Detect which cell encompasses the target text, then output its (X, Y) center coordinate. 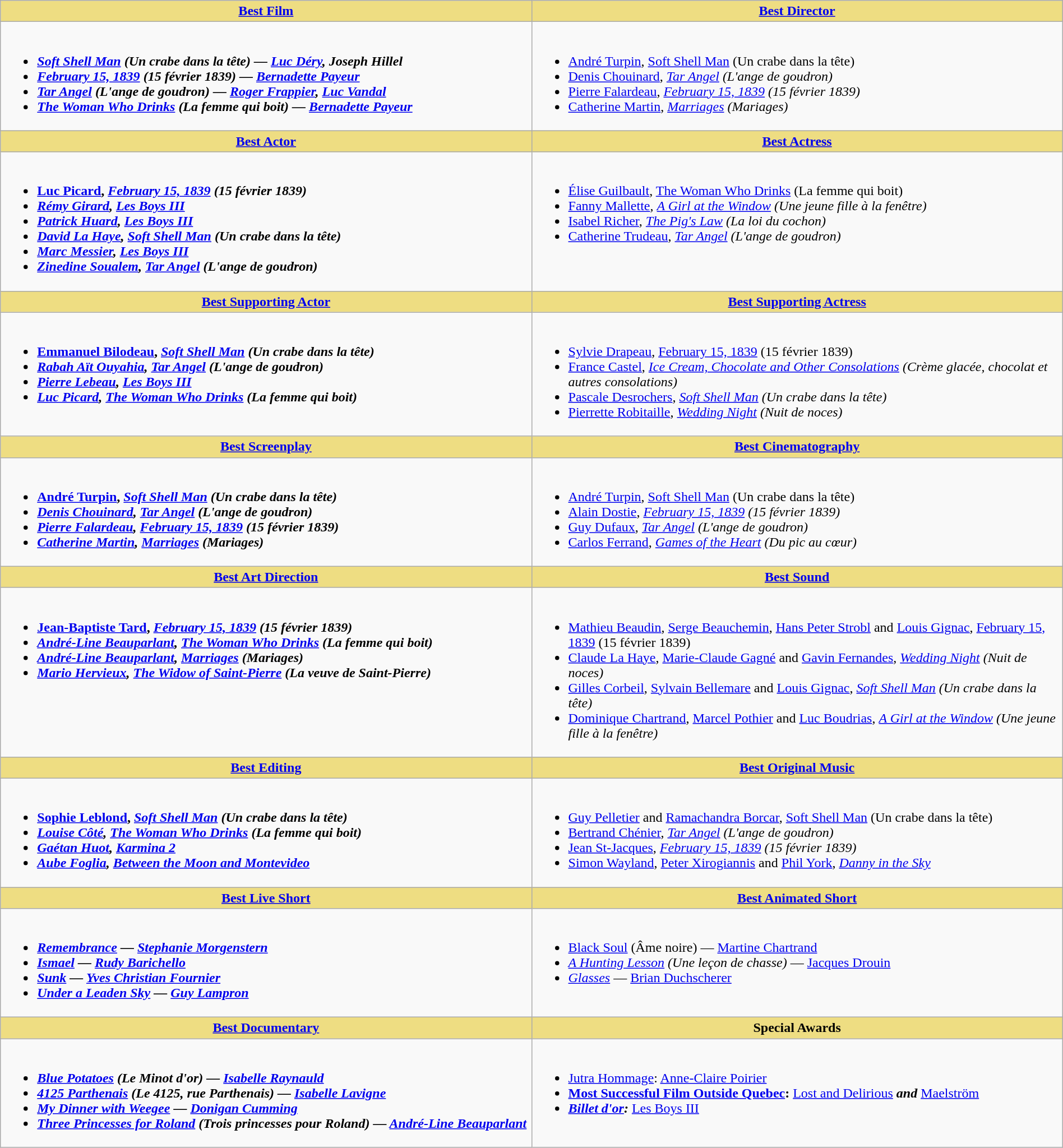
Best Cinematography (797, 447)
Best Documentary (266, 1028)
Remembrance — Stephanie MorgensternIsmael — Rudy BarichelloSunk — Yves Christian FournierUnder a Leaden Sky — Guy Lampron (266, 963)
Best Supporting Actor (266, 302)
Best Sound (797, 577)
Best Original Music (797, 767)
Best Actress (797, 141)
Best Director (797, 11)
Best Supporting Actress (797, 302)
Best Animated Short (797, 897)
Special Awards (797, 1028)
Jutra Hommage: Anne-Claire PoirierMost Successful Film Outside Quebec: Lost and Delirious and MaelströmBillet d'or: Les Boys III (797, 1093)
Best Art Direction (266, 577)
Black Soul (Âme noire) — Martine ChartrandA Hunting Lesson (Une leçon de chasse) — Jacques DrouinGlasses — Brian Duchscherer (797, 963)
Best Screenplay (266, 447)
Best Actor (266, 141)
Best Live Short (266, 897)
Best Editing (266, 767)
Best Film (266, 11)
